Scan for the cell matching the given text and deliver its (X, Y) coordinate at center. 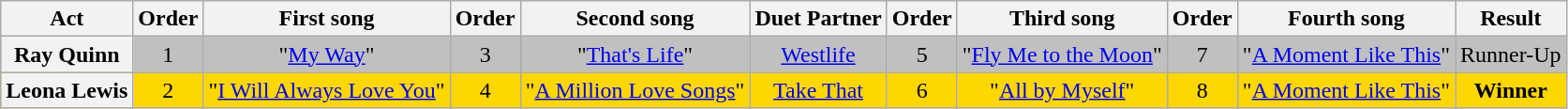
Fourth song (1346, 19)
Act (67, 19)
"Fly Me to the Moon" (1062, 54)
1 (169, 54)
3 (485, 54)
"I Will Always Love You" (326, 90)
"A Million Love Songs" (635, 90)
6 (922, 90)
Ray Quinn (67, 54)
Leona Lewis (67, 90)
Duet Partner (818, 19)
Winner (1511, 90)
5 (922, 54)
2 (169, 90)
8 (1202, 90)
4 (485, 90)
Second song (635, 19)
Result (1511, 19)
Runner-Up (1511, 54)
"That's Life" (635, 54)
Third song (1062, 19)
"My Way" (326, 54)
Take That (818, 90)
First song (326, 19)
"All by Myself" (1062, 90)
Westlife (818, 54)
7 (1202, 54)
